Provide the [X, Y] coordinate of the cell's center where the given text is located.  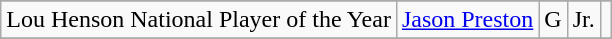
Jason Preston [467, 20]
Lou Henson National Player of the Year [199, 20]
G [553, 20]
Jr. [584, 20]
